Provide the (x, y) coordinate of the cell's center where the given text is located.  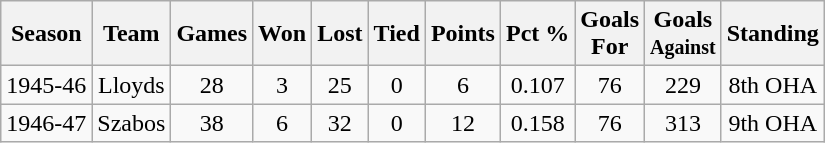
Szabos (132, 123)
28 (212, 85)
8th OHA (772, 85)
Season (46, 34)
38 (212, 123)
1946-47 (46, 123)
Games (212, 34)
Team (132, 34)
Won (282, 34)
229 (684, 85)
3 (282, 85)
1945-46 (46, 85)
Points (462, 34)
Pct % (537, 34)
GoalsFor (610, 34)
GoalsAgainst (684, 34)
313 (684, 123)
Tied (396, 34)
9th OHA (772, 123)
Standing (772, 34)
0.158 (537, 123)
25 (340, 85)
Lloyds (132, 85)
Lost (340, 34)
0.107 (537, 85)
12 (462, 123)
32 (340, 123)
